Identify which cell holds the provided text, then report its (X, Y) central coordinate. 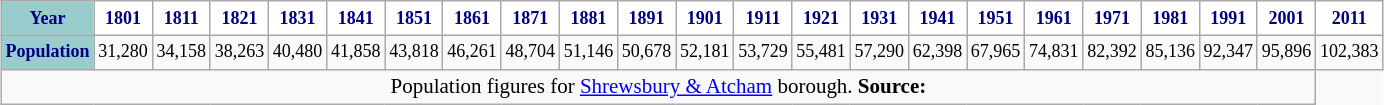
1941 (937, 18)
51,146 (588, 52)
92,347 (1228, 52)
1891 (646, 18)
62,398 (937, 52)
43,818 (414, 52)
Population (48, 52)
1981 (1170, 18)
95,896 (1286, 52)
67,965 (996, 52)
1831 (297, 18)
41,858 (356, 52)
53,729 (763, 52)
48,704 (530, 52)
1931 (879, 18)
1801 (123, 18)
1841 (356, 18)
2011 (1350, 18)
1921 (821, 18)
1811 (181, 18)
Population figures for Shrewsbury & Atcham borough. Source: (658, 86)
52,181 (705, 52)
74,831 (1054, 52)
1901 (705, 18)
82,392 (1112, 52)
Year (48, 18)
102,383 (1350, 52)
1991 (1228, 18)
31,280 (123, 52)
2001 (1286, 18)
1911 (763, 18)
1881 (588, 18)
1971 (1112, 18)
1871 (530, 18)
1821 (239, 18)
1851 (414, 18)
50,678 (646, 52)
55,481 (821, 52)
57,290 (879, 52)
40,480 (297, 52)
38,263 (239, 52)
85,136 (1170, 52)
1861 (472, 18)
1961 (1054, 18)
34,158 (181, 52)
1951 (996, 18)
46,261 (472, 52)
